Detect which cell encompasses the target text, then output its [X, Y] center coordinate. 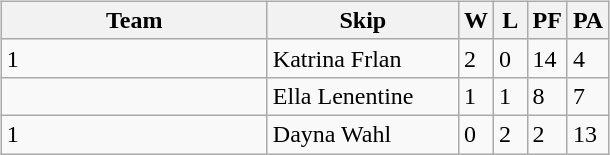
Skip [362, 20]
PA [588, 20]
Team [134, 20]
L [510, 20]
14 [547, 58]
PF [547, 20]
13 [588, 134]
Dayna Wahl [362, 134]
W [476, 20]
Ella Lenentine [362, 96]
8 [547, 96]
Katrina Frlan [362, 58]
7 [588, 96]
4 [588, 58]
